Pinpoint the cell where the given text exists, returning its (x, y) midpoint coordinate. 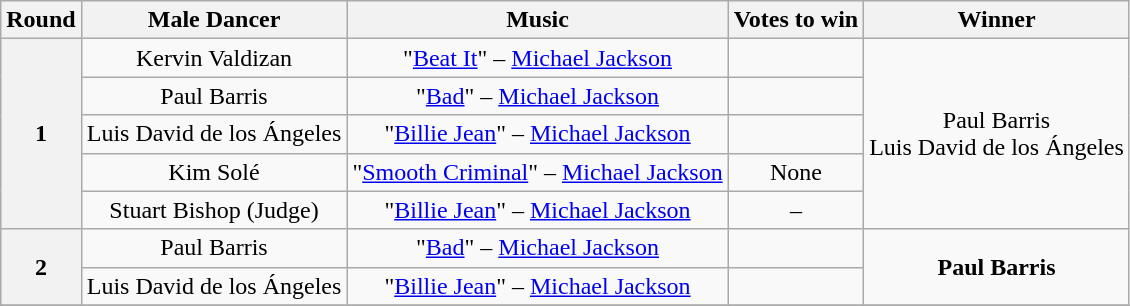
Round (41, 20)
Votes to win (796, 20)
Stuart Bishop (Judge) (214, 210)
Paul BarrisLuis David de los Ángeles (997, 134)
– (796, 210)
Music (538, 20)
Winner (997, 20)
2 (41, 267)
1 (41, 134)
Kim Solé (214, 172)
"Smooth Criminal" – Michael Jackson (538, 172)
None (796, 172)
Male Dancer (214, 20)
"Beat It" – Michael Jackson (538, 58)
Kervin Valdizan (214, 58)
